Extract the (x, y) coordinate from the center of the cell holding the provided text.  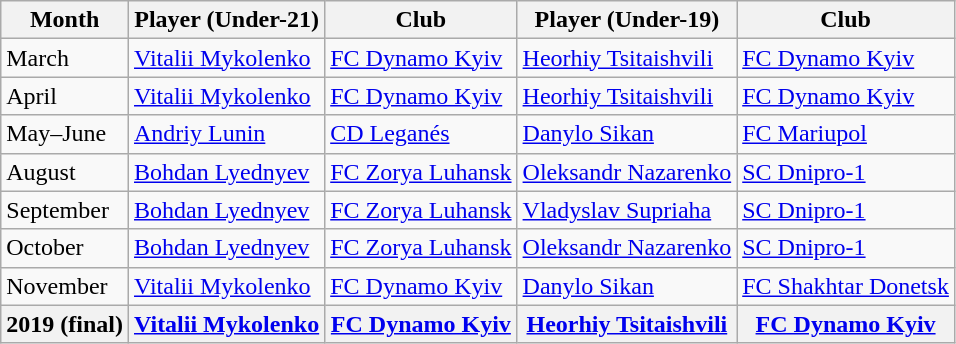
Player (Under-19) (627, 20)
FC Mariupol (846, 134)
September (65, 210)
Andriy Lunin (226, 134)
May–June (65, 134)
Vladyslav Supriaha (627, 210)
FC Shakhtar Donetsk (846, 286)
August (65, 172)
2019 (final) (65, 324)
Player (Under-21) (226, 20)
April (65, 96)
November (65, 286)
March (65, 58)
October (65, 248)
CD Leganés (421, 134)
Month (65, 20)
